Detect which cell encompasses the target text, then output its (X, Y) center coordinate. 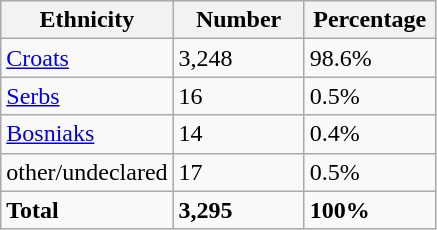
Bosniaks (87, 134)
0.4% (370, 134)
14 (238, 134)
3,295 (238, 210)
other/undeclared (87, 172)
Ethnicity (87, 20)
Serbs (87, 96)
100% (370, 210)
16 (238, 96)
3,248 (238, 58)
Total (87, 210)
17 (238, 172)
Croats (87, 58)
Number (238, 20)
Percentage (370, 20)
98.6% (370, 58)
